Output the [X, Y] coordinate of the center of the cell containing the given text.  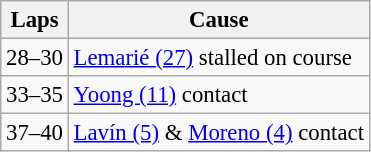
28–30 [35, 58]
33–35 [35, 95]
37–40 [35, 133]
Lemarié (27) stalled on course [218, 58]
Yoong (11) contact [218, 95]
Lavín (5) & Moreno (4) contact [218, 133]
Laps [35, 20]
Cause [218, 20]
